Capture the cell that displays the provided text and extract its [X, Y] central coordinate. 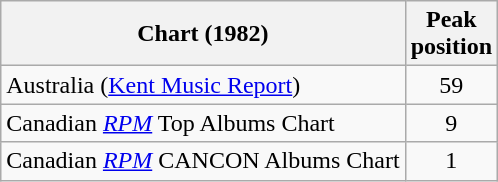
Canadian RPM CANCON Albums Chart [203, 161]
1 [451, 161]
Peakposition [451, 34]
Canadian RPM Top Albums Chart [203, 123]
Chart (1982) [203, 34]
9 [451, 123]
Australia (Kent Music Report) [203, 85]
59 [451, 85]
